Output the (x, y) coordinate of the center of the cell containing the given text.  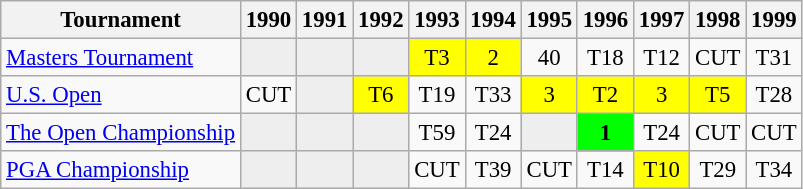
T33 (493, 95)
1999 (774, 20)
1996 (605, 20)
1991 (325, 20)
1 (605, 133)
T19 (437, 95)
T34 (774, 170)
1997 (661, 20)
Tournament (121, 20)
U.S. Open (121, 95)
T29 (718, 170)
T28 (774, 95)
40 (549, 58)
1994 (493, 20)
2 (493, 58)
T5 (718, 95)
1990 (268, 20)
PGA Championship (121, 170)
1993 (437, 20)
1995 (549, 20)
T10 (661, 170)
The Open Championship (121, 133)
T18 (605, 58)
T14 (605, 170)
T12 (661, 58)
T6 (381, 95)
1998 (718, 20)
Masters Tournament (121, 58)
T31 (774, 58)
1992 (381, 20)
T39 (493, 170)
T59 (437, 133)
T3 (437, 58)
T2 (605, 95)
